Provide the [X, Y] coordinate of the cell's center where the given text is located.  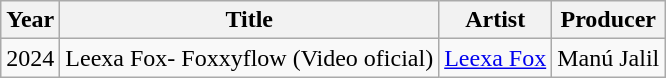
Manú Jalil [608, 58]
Producer [608, 20]
2024 [30, 58]
Leexa Fox [496, 58]
Artist [496, 20]
Title [250, 20]
Leexa Fox- Foxxyflow (Video oficial) [250, 58]
Year [30, 20]
